Search for the cell housing the specified text and yield its [x, y] center coordinate. 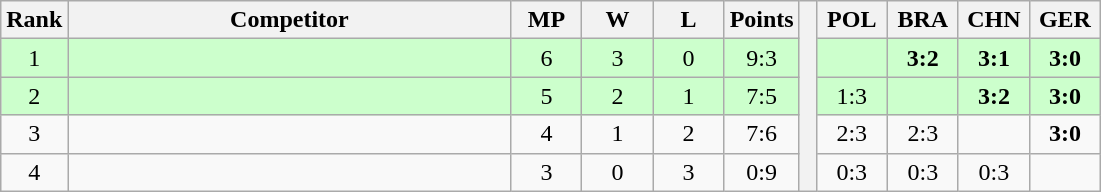
1:3 [852, 96]
GER [1064, 20]
5 [546, 96]
W [618, 20]
Competitor [290, 20]
BRA [922, 20]
POL [852, 20]
7:5 [762, 96]
7:6 [762, 134]
CHN [994, 20]
3:1 [994, 58]
Rank [34, 20]
6 [546, 58]
0:9 [762, 172]
9:3 [762, 58]
L [688, 20]
MP [546, 20]
Points [762, 20]
